Pinpoint the cell where the given text exists, returning its (X, Y) midpoint coordinate. 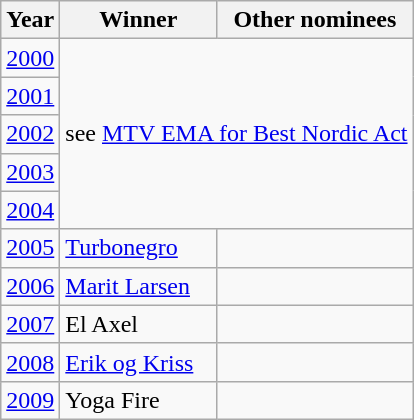
2009 (30, 400)
2001 (30, 96)
Yoga Fire (138, 400)
Erik og Kriss (138, 362)
2008 (30, 362)
El Axel (138, 324)
Winner (138, 20)
2005 (30, 248)
Marit Larsen (138, 286)
Turbonegro (138, 248)
2000 (30, 58)
2003 (30, 172)
see MTV EMA for Best Nordic Act (236, 134)
2007 (30, 324)
2006 (30, 286)
Year (30, 20)
2002 (30, 134)
Other nominees (315, 20)
2004 (30, 210)
